Pinpoint the cell where the given text exists, returning its [x, y] midpoint coordinate. 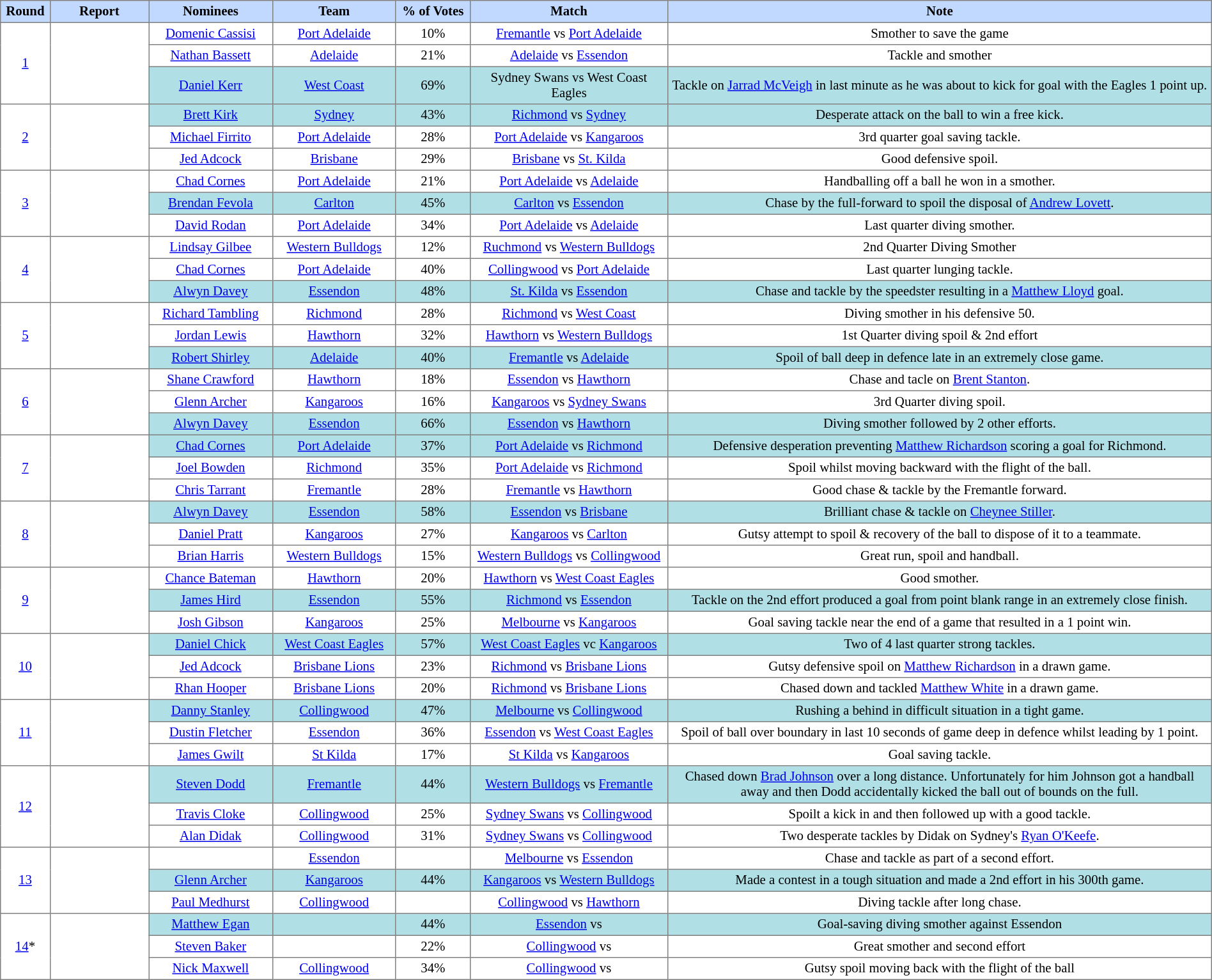
Carlton [334, 203]
3rd Quarter diving spoil. [940, 401]
Melbourne vs Kangaroos [569, 622]
12% [433, 247]
Essendon vs West Coast Eagles [569, 733]
Western Bulldogs vs Collingwood [569, 556]
Fremantle vs Port Adelaide [569, 33]
32% [433, 336]
Note [940, 12]
Shane Crawford [211, 380]
Richmond vs Sydney [569, 115]
Matthew Egan [211, 924]
Port Adelaide vs Kangaroos [569, 137]
66% [433, 424]
St. Kilda vs Essendon [569, 292]
Joel Bowden [211, 468]
12 [26, 807]
35% [433, 468]
29% [433, 159]
West Coast Eagles [334, 644]
James Hird [211, 600]
Match [569, 12]
7 [26, 468]
Brian Harris [211, 556]
Kangaroos vs Western Bulldogs [569, 880]
Carlton vs Essendon [569, 203]
10 [26, 667]
27% [433, 534]
9 [26, 600]
Fremantle vs Adelaide [569, 357]
Chris Tarrant [211, 490]
Round [26, 12]
Great smother and second effort [940, 946]
Diving smother followed by 2 other efforts. [940, 424]
13 [26, 880]
18% [433, 380]
Good smother. [940, 578]
5 [26, 336]
10% [433, 33]
Jordan Lewis [211, 336]
St Kilda [334, 754]
James Gwilt [211, 754]
11 [26, 733]
Gutsy defensive spoil on Matthew Richardson in a drawn game. [940, 666]
55% [433, 600]
Hawthorn vs West Coast Eagles [569, 578]
Essendon vs Brisbane [569, 512]
Danny Stanley [211, 710]
Great run, spoil and handball. [940, 556]
Steven Dodd [211, 784]
Spoilt a kick in and then followed up with a good tackle. [940, 814]
Two desperate tackles by Didak on Sydney's Ryan O'Keefe. [940, 836]
Team [334, 12]
Rhan Hooper [211, 688]
Goal-saving diving smother against Essendon [940, 924]
Defensive desperation preventing Matthew Richardson scoring a goal for Richmond. [940, 446]
Robert Shirley [211, 357]
Good chase & tackle by the Fremantle forward. [940, 490]
Daniel Pratt [211, 534]
Brett Kirk [211, 115]
Brisbane [334, 159]
Report [100, 12]
Brendan Fevola [211, 203]
Lindsay Gilbee [211, 247]
43% [433, 115]
St Kilda vs Kangaroos [569, 754]
Chance Bateman [211, 578]
Diving smother in his defensive 50. [940, 313]
Good defensive spoil. [940, 159]
Diving tackle after long chase. [940, 902]
Gutsy attempt to spoil & recovery of the ball to dispose of it to a teammate. [940, 534]
Nominees [211, 12]
% of Votes [433, 12]
3rd quarter goal saving tackle. [940, 137]
Chase and tackle by the speedster resulting in a Matthew Lloyd goal. [940, 292]
Fremantle vs Hawthorn [569, 490]
Collingwood vs Port Adelaide [569, 269]
Goal saving tackle near the end of a game that resulted in a 1 point win. [940, 622]
57% [433, 644]
Brilliant chase & tackle on Cheynee Stiller. [940, 512]
16% [433, 401]
1st Quarter diving spoil & 2nd effort [940, 336]
1 [26, 63]
Collingwood vs Hawthorn [569, 902]
Chased down and tackled Matthew White in a drawn game. [940, 688]
Brisbane vs St. Kilda [569, 159]
Daniel Kerr [211, 85]
Last quarter diving smother. [940, 225]
Smother to save the game [940, 33]
Last quarter lunging tackle. [940, 269]
Daniel Chick [211, 644]
Melbourne vs Collingwood [569, 710]
47% [433, 710]
David Rodan [211, 225]
Alan Didak [211, 836]
37% [433, 446]
8 [26, 534]
Chase and tackle as part of a second effort. [940, 858]
Nick Maxwell [211, 968]
Josh Gibson [211, 622]
West Coast [334, 85]
36% [433, 733]
Ruchmond vs Western Bulldogs [569, 247]
22% [433, 946]
Spoil of ball deep in defence late in an extremely close game. [940, 357]
Chase by the full-forward to spoil the disposal of Andrew Lovett. [940, 203]
Tackle on Jarrad McVeigh in last minute as he was about to kick for goal with the Eagles 1 point up. [940, 85]
Chase and tacle on Brent Stanton. [940, 380]
15% [433, 556]
2nd Quarter Diving Smother [940, 247]
Spoil of ball over boundary in last 10 seconds of game deep in defence whilst leading by 1 point. [940, 733]
Gutsy spoil moving back with the flight of the ball [940, 968]
31% [433, 836]
2 [26, 137]
Richmond vs West Coast [569, 313]
Hawthorn vs Western Bulldogs [569, 336]
Domenic Cassisi [211, 33]
Essendon vs [569, 924]
6 [26, 402]
Dustin Fletcher [211, 733]
Kangaroos vs Carlton [569, 534]
Two of 4 last quarter strong tackles. [940, 644]
West Coast Eagles vc Kangaroos [569, 644]
Richmond vs Essendon [569, 600]
Tackle on the 2nd effort produced a goal from point blank range in an extremely close finish. [940, 600]
Rushing a behind in difficult situation in a tight game. [940, 710]
23% [433, 666]
Western Bulldogs vs Fremantle [569, 784]
Tackle and smother [940, 56]
Michael Firrito [211, 137]
Richard Tambling [211, 313]
58% [433, 512]
Kangaroos vs Sydney Swans [569, 401]
Melbourne vs Essendon [569, 858]
14* [26, 947]
Adelaide vs Essendon [569, 56]
Made a contest in a tough situation and made a 2nd effort in his 300th game. [940, 880]
Sydney Swans vs West Coast Eagles [569, 85]
Nathan Bassett [211, 56]
4 [26, 270]
Desperate attack on the ball to win a free kick. [940, 115]
Handballing off a ball he won in a smother. [940, 181]
3 [26, 203]
Goal saving tackle. [940, 754]
48% [433, 292]
Travis Cloke [211, 814]
Spoil whilst moving backward with the flight of the ball. [940, 468]
17% [433, 754]
69% [433, 85]
45% [433, 203]
Sydney [334, 115]
Paul Medhurst [211, 902]
Steven Baker [211, 946]
